Detect which cell encompasses the target text, then output its [x, y] center coordinate. 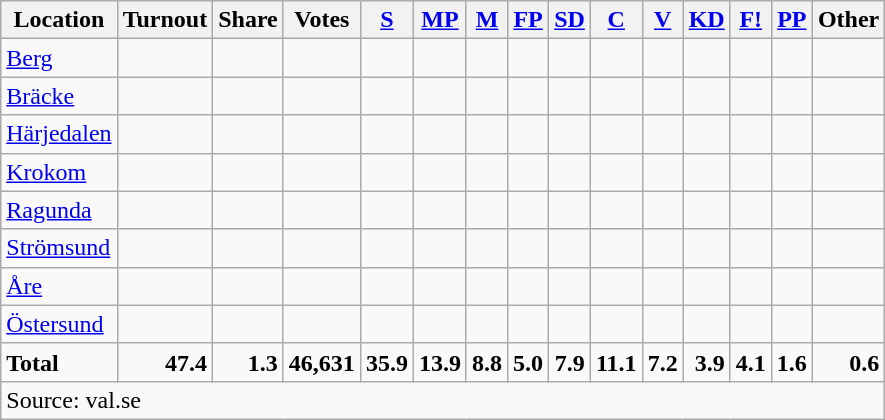
47.4 [165, 362]
1.6 [792, 362]
KD [706, 20]
11.1 [616, 362]
Turnout [165, 20]
0.6 [848, 362]
Ragunda [59, 210]
MP [440, 20]
M [486, 20]
V [662, 20]
Share [248, 20]
Krokom [59, 172]
3.9 [706, 362]
Votes [322, 20]
4.1 [750, 362]
Åre [59, 286]
Östersund [59, 324]
SD [570, 20]
Bräcke [59, 96]
Other [848, 20]
Strömsund [59, 248]
13.9 [440, 362]
5.0 [528, 362]
F! [750, 20]
Total [59, 362]
7.9 [570, 362]
Härjedalen [59, 134]
1.3 [248, 362]
Berg [59, 58]
35.9 [386, 362]
S [386, 20]
46,631 [322, 362]
PP [792, 20]
7.2 [662, 362]
C [616, 20]
FP [528, 20]
8.8 [486, 362]
Location [59, 20]
Source: val.se [443, 400]
